Provide the (X, Y) coordinate of the cell's center where the given text is located.  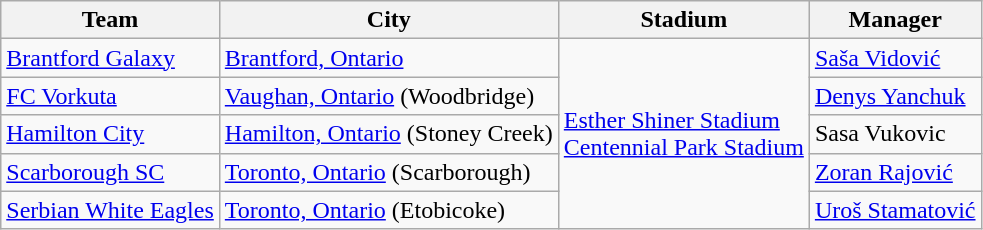
Hamilton, Ontario (Stoney Creek) (388, 134)
City (388, 20)
Vaughan, Ontario (Woodbridge) (388, 96)
Denys Yanchuk (895, 96)
Esther Shiner Stadium Centennial Park Stadium (684, 134)
Hamilton City (110, 134)
Uroš Stamatović (895, 210)
Zoran Rajović (895, 172)
Saša Vidović (895, 58)
FC Vorkuta (110, 96)
Scarborough SC (110, 172)
Stadium (684, 20)
Brantford, Ontario (388, 58)
Toronto, Ontario (Etobicoke) (388, 210)
Sasa Vukovic (895, 134)
Toronto, Ontario (Scarborough) (388, 172)
Serbian White Eagles (110, 210)
Team (110, 20)
Manager (895, 20)
Brantford Galaxy (110, 58)
